Determine the (x, y) coordinate at the center of the cell enclosing the given text.  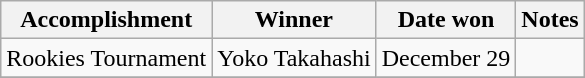
Notes (550, 20)
Winner (294, 20)
December 29 (446, 58)
Rookies Tournament (106, 58)
Accomplishment (106, 20)
Yoko Takahashi (294, 58)
Date won (446, 20)
